Provide the [x, y] coordinate of the cell's center where the given text is located.  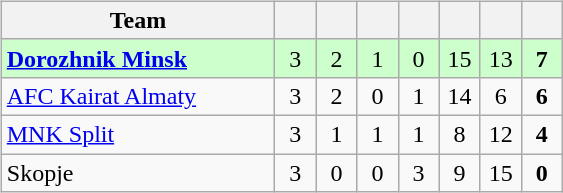
Team [138, 20]
Skopje [138, 173]
13 [500, 58]
Dorozhnik Minsk [138, 58]
MNK Split [138, 134]
8 [460, 134]
7 [542, 58]
14 [460, 96]
4 [542, 134]
AFC Kairat Almaty [138, 96]
9 [460, 173]
12 [500, 134]
